Determine the (x, y) coordinate at the center of the cell enclosing the given text.  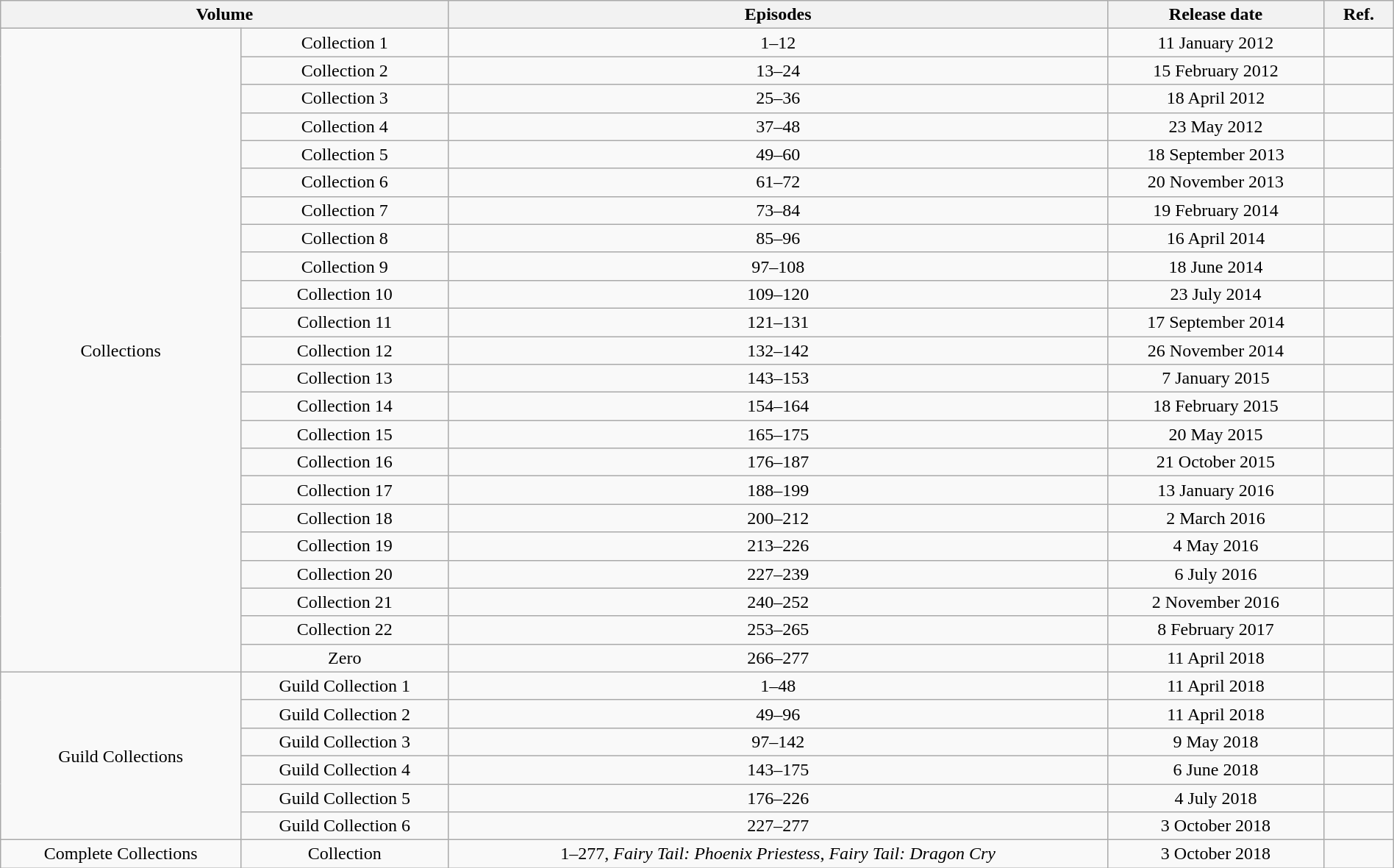
6 July 2016 (1215, 574)
Collection 8 (345, 238)
Collection 22 (345, 630)
213–226 (778, 546)
8 February 2017 (1215, 630)
Collection 13 (345, 379)
Collection 1 (345, 43)
4 July 2018 (1215, 797)
Collection 3 (345, 98)
Guild Collection 2 (345, 714)
Volume (225, 15)
18 September 2013 (1215, 154)
21 October 2015 (1215, 462)
143–153 (778, 379)
Ref. (1359, 15)
Guild Collections (121, 756)
2 November 2016 (1215, 602)
25–36 (778, 98)
97–142 (778, 742)
Collection 11 (345, 322)
2 March 2016 (1215, 518)
Guild Collection 4 (345, 770)
7 January 2015 (1215, 379)
18 April 2012 (1215, 98)
Collection 19 (345, 546)
165–175 (778, 434)
Collection 4 (345, 126)
Complete Collections (121, 854)
Guild Collection 6 (345, 826)
9 May 2018 (1215, 742)
16 April 2014 (1215, 238)
200–212 (778, 518)
18 February 2015 (1215, 406)
13 January 2016 (1215, 490)
1–12 (778, 43)
17 September 2014 (1215, 322)
18 June 2014 (1215, 266)
Collection 12 (345, 351)
1–48 (778, 686)
154–164 (778, 406)
Collection (345, 854)
Collection 9 (345, 266)
143–175 (778, 770)
37–48 (778, 126)
Guild Collection 5 (345, 797)
109–120 (778, 294)
176–187 (778, 462)
61–72 (778, 182)
19 February 2014 (1215, 210)
20 November 2013 (1215, 182)
23 May 2012 (1215, 126)
11 January 2012 (1215, 43)
Collection 21 (345, 602)
1–277, Fairy Tail: Phoenix Priestess, Fairy Tail: Dragon Cry (778, 854)
253–265 (778, 630)
Collection 14 (345, 406)
Collection 10 (345, 294)
227–277 (778, 826)
Guild Collection 3 (345, 742)
Release date (1215, 15)
Collection 2 (345, 71)
Zero (345, 658)
4 May 2016 (1215, 546)
Collection 6 (345, 182)
227–239 (778, 574)
23 July 2014 (1215, 294)
Episodes (778, 15)
266–277 (778, 658)
97–108 (778, 266)
Collection 15 (345, 434)
Collection 5 (345, 154)
240–252 (778, 602)
20 May 2015 (1215, 434)
Collection 17 (345, 490)
49–60 (778, 154)
Collection 18 (345, 518)
6 June 2018 (1215, 770)
13–24 (778, 71)
188–199 (778, 490)
73–84 (778, 210)
Collection 7 (345, 210)
121–131 (778, 322)
15 February 2012 (1215, 71)
Collection 20 (345, 574)
132–142 (778, 351)
Collections (121, 350)
85–96 (778, 238)
176–226 (778, 797)
Collection 16 (345, 462)
49–96 (778, 714)
Guild Collection 1 (345, 686)
26 November 2014 (1215, 351)
